Return [X, Y] of the center of cell containing provided text 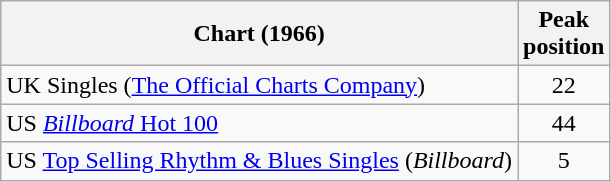
UK Singles (The Official Charts Company) [260, 85]
US Billboard Hot 100 [260, 123]
5 [564, 161]
Peakposition [564, 34]
22 [564, 85]
44 [564, 123]
US Top Selling Rhythm & Blues Singles (Billboard) [260, 161]
Chart (1966) [260, 34]
